For the text-containing cell, return its midpoint in (x, y) coordinate format. 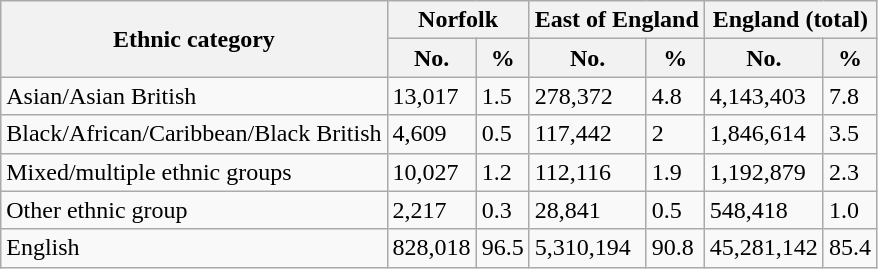
548,418 (764, 210)
10,027 (432, 172)
278,372 (588, 96)
4,143,403 (764, 96)
828,018 (432, 248)
1,846,614 (764, 134)
1.2 (502, 172)
90.8 (675, 248)
96.5 (502, 248)
East of England (616, 20)
Ethnic category (194, 39)
1.9 (675, 172)
1.0 (850, 210)
2,217 (432, 210)
13,017 (432, 96)
4.8 (675, 96)
85.4 (850, 248)
Mixed/multiple ethnic groups (194, 172)
1.5 (502, 96)
2 (675, 134)
English (194, 248)
1,192,879 (764, 172)
England (total) (790, 20)
4,609 (432, 134)
Other ethnic group (194, 210)
28,841 (588, 210)
2.3 (850, 172)
7.8 (850, 96)
3.5 (850, 134)
Asian/Asian British (194, 96)
45,281,142 (764, 248)
112,116 (588, 172)
117,442 (588, 134)
0.3 (502, 210)
Norfolk (458, 20)
5,310,194 (588, 248)
Black/African/Caribbean/Black British (194, 134)
